Capture the cell that displays the provided text and extract its (x, y) central coordinate. 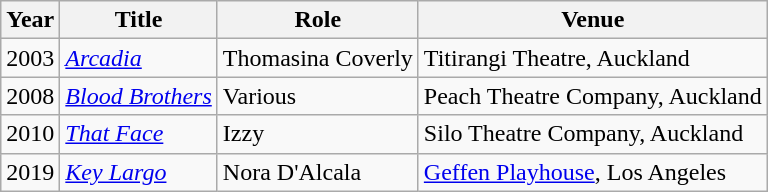
Venue (592, 20)
2010 (30, 134)
Silo Theatre Company, Auckland (592, 134)
Various (318, 96)
Izzy (318, 134)
Titirangi Theatre, Auckland (592, 58)
Peach Theatre Company, Auckland (592, 96)
Arcadia (139, 58)
2008 (30, 96)
That Face (139, 134)
Year (30, 20)
Blood Brothers (139, 96)
Role (318, 20)
2003 (30, 58)
Title (139, 20)
2019 (30, 172)
Thomasina Coverly (318, 58)
Key Largo (139, 172)
Geffen Playhouse, Los Angeles (592, 172)
Nora D'Alcala (318, 172)
